Identify which cell holds the provided text, then report its [X, Y] central coordinate. 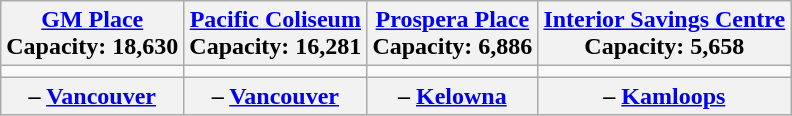
GM PlaceCapacity: 18,630 [92, 34]
Pacific ColiseumCapacity: 16,281 [276, 34]
– Kelowna [452, 96]
Interior Savings CentreCapacity: 5,658 [664, 34]
– Kamloops [664, 96]
Prospera PlaceCapacity: 6,886 [452, 34]
